Detect which cell encompasses the target text, then output its (X, Y) center coordinate. 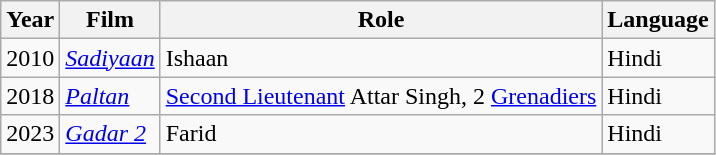
Role (381, 20)
Ishaan (381, 58)
Sadiyaan (110, 58)
Gadar 2 (110, 134)
2010 (30, 58)
Film (110, 20)
Paltan (110, 96)
Second Lieutenant Attar Singh, 2 Grenadiers (381, 96)
2023 (30, 134)
Language (658, 20)
Farid (381, 134)
2018 (30, 96)
Year (30, 20)
